Return the [x, y] coordinate for the center point of the cell that contains the specified text.  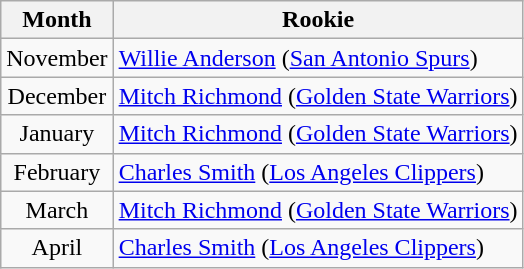
March [57, 210]
February [57, 172]
Willie Anderson (San Antonio Spurs) [318, 58]
January [57, 134]
December [57, 96]
November [57, 58]
April [57, 248]
Month [57, 20]
Rookie [318, 20]
